Scan for the cell matching the given text and deliver its [x, y] coordinate at center. 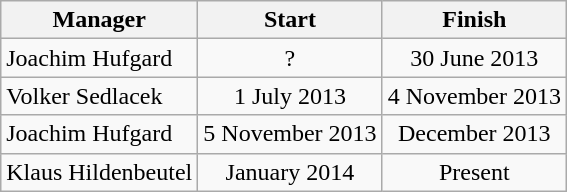
Klaus Hildenbeutel [100, 172]
1 July 2013 [290, 96]
Volker Sedlacek [100, 96]
4 November 2013 [474, 96]
Finish [474, 20]
January 2014 [290, 172]
5 November 2013 [290, 134]
? [290, 58]
December 2013 [474, 134]
Start [290, 20]
Manager [100, 20]
30 June 2013 [474, 58]
Present [474, 172]
